Identify which cell holds the provided text, then report its [x, y] central coordinate. 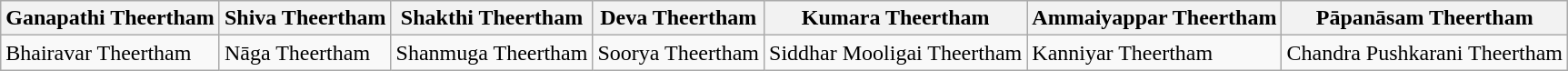
Kanniyar Theertham [1154, 53]
Deva Theertham [678, 18]
Nāga Theertham [305, 53]
Ammaiyappar Theertham [1154, 18]
Shiva Theertham [305, 18]
Pāpanāsam Theertham [1425, 18]
Kumara Theertham [896, 18]
Shanmuga Theertham [492, 53]
Shakthi Theertham [492, 18]
Soorya Theertham [678, 53]
Ganapathi Theertham [111, 18]
Bhairavar Theertham [111, 53]
Chandra Pushkarani Theertham [1425, 53]
Siddhar Mooligai Theertham [896, 53]
